From the cell containing the given text, extract its center point as [X, Y] coordinate. 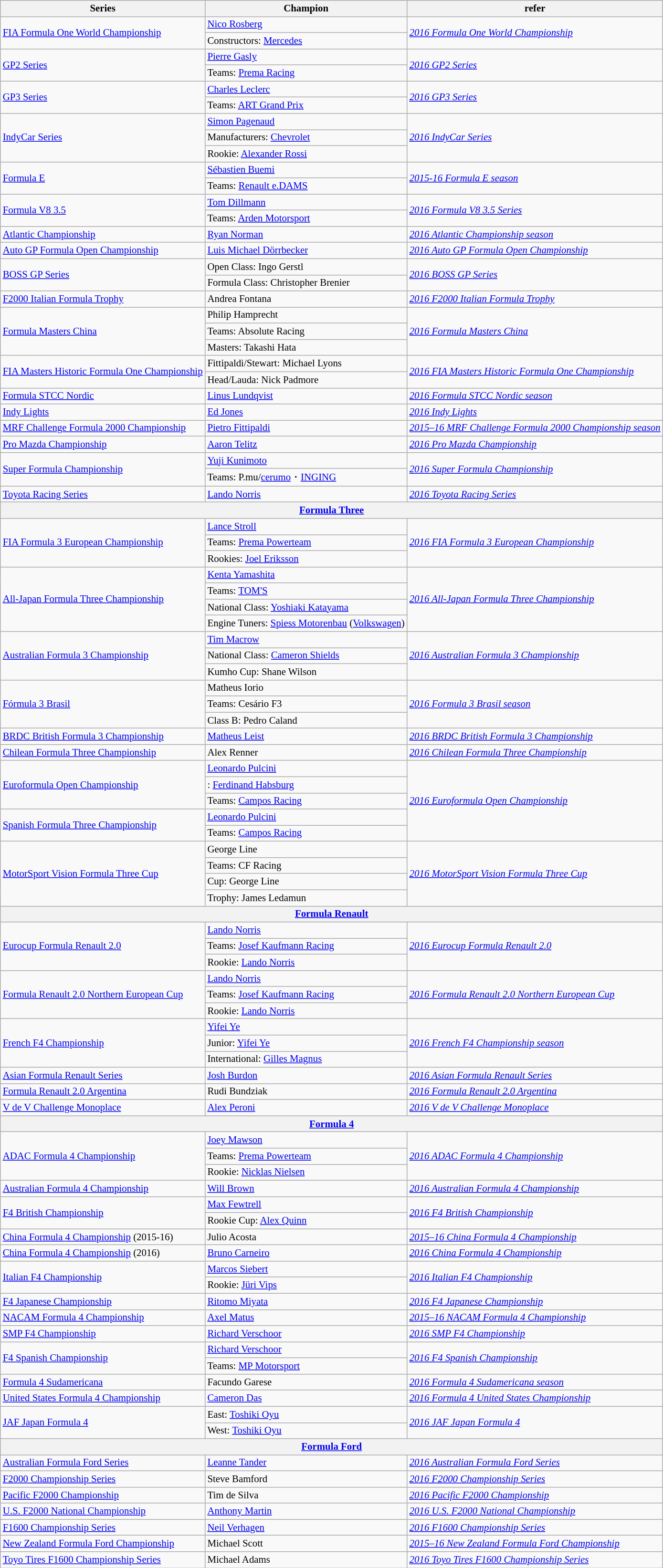
Fittipaldi/Stewart: Michael Lyons [305, 363]
2016 Toyo Tires F1600 Championship Series [535, 1560]
Tim Macrow [305, 640]
Teams: Absolute Racing [305, 332]
2016 Eurocup Formula Renault 2.0 [535, 946]
FIA Formula 3 European Championship [103, 543]
2016 Auto GP Formula Open Championship [535, 250]
Tim de Silva [305, 1495]
Toyota Racing Series [103, 494]
Fórmula 3 Brasil [103, 704]
GP3 Series [103, 97]
Michael Scott [305, 1544]
2016 Formula Masters China [535, 332]
Masters: Takashi Hata [305, 347]
Open Class: Ingo Gerstl [305, 267]
2016 F1600 Championship Series [535, 1527]
Atlantic Championship [103, 234]
Max Fewtrell [305, 1205]
Formula Renault [332, 914]
MotorSport Vision Formula Three Cup [103, 874]
Rookie: Alexander Rossi [305, 154]
Teams: CF Racing [305, 865]
Ryan Norman [305, 234]
Teams: MP Motorsport [305, 1366]
F1600 Championship Series [103, 1527]
Yuji Kunimoto [305, 460]
2016 Formula STCC Nordic season [535, 396]
2016 Formula V8 3.5 Series [535, 210]
Junior: Yifei Ye [305, 1043]
International: Gilles Magnus [305, 1059]
Anthony Martin [305, 1511]
Teams: Prema Racing [305, 73]
Charles Leclerc [305, 89]
U.S. F2000 National Championship [103, 1511]
China Formula 4 Championship (2015-16) [103, 1237]
Spanish Formula Three Championship [103, 825]
2016 Toyota Racing Series [535, 494]
Toyo Tires F1600 Championship Series [103, 1560]
2016 Australian Formula 4 Championship [535, 1188]
Joey Mawson [305, 1140]
Leanne Tander [305, 1463]
2016 SMP F4 Championship [535, 1334]
: Ferdinand Habsburg [305, 785]
Formula Class: Christopher Brenier [305, 283]
2016 F2000 Italian Formula Trophy [535, 299]
Italian F4 Championship [103, 1277]
2016 F4 Japanese Championship [535, 1301]
2016 V de V Challenge Monoplace [535, 1108]
2016 China Formula 4 Championship [535, 1253]
Australian Formula 3 Championship [103, 656]
2015-16 Formula E season [535, 178]
2016 Euroformula Open Championship [535, 800]
Teams: TOM'S [305, 591]
Nico Rosberg [305, 24]
Formula E [103, 178]
2016 Indy Lights [535, 412]
2016 FIA Formula 3 European Championship [535, 543]
Axel Matus [305, 1318]
2016 IndyCar Series [535, 138]
New Zealand Formula Ford Championship [103, 1544]
2016 MotorSport Vision Formula Three Cup [535, 874]
2016 Formula Renault 2.0 Argentina [535, 1091]
2016 BOSS GP Series [535, 275]
2016 Australian Formula Ford Series [535, 1463]
Engine Tuners: Spiess Motorenbau (Volkswagen) [305, 623]
2015–16 MRF Challenge Formula 2000 Championship season [535, 428]
Luis Michael Dörrbecker [305, 250]
Formula Masters China [103, 332]
2016 Australian Formula 3 Championship [535, 656]
Philip Hamprecht [305, 315]
Kenta Yamashita [305, 575]
Simon Pagenaud [305, 122]
East: Toshiki Oyu [305, 1414]
2016 Formula One World Championship [535, 32]
2016 F2000 Championship Series [535, 1479]
JAF Japan Formula 4 [103, 1423]
Pierre Gasly [305, 57]
2015–16 China Formula 4 Championship [535, 1237]
Australian Formula 4 Championship [103, 1188]
2016 Formula Renault 2.0 Northern European Cup [535, 995]
2016 Chilean Formula Three Championship [535, 752]
Alex Renner [305, 752]
Will Brown [305, 1188]
BOSS GP Series [103, 275]
Ritomo Miyata [305, 1301]
Ed Jones [305, 412]
Marcos Siebert [305, 1269]
Formula Renault 2.0 Northern European Cup [103, 995]
Rookie: Nicklas Nielsen [305, 1172]
F2000 Italian Formula Trophy [103, 299]
National Class: Cameron Shields [305, 655]
F4 British Championship [103, 1213]
Julio Acosta [305, 1237]
2016 Pacific F2000 Championship [535, 1495]
2016 F4 British Championship [535, 1213]
Chilean Formula Three Championship [103, 752]
2016 Asian Formula Renault Series [535, 1075]
2016 Formula 3 Brasil season [535, 704]
French F4 Championship [103, 1043]
2016 Pro Mazda Championship [535, 444]
F4 Spanish Championship [103, 1358]
Series [103, 9]
Steve Bamford [305, 1479]
Teams: P.mu/cerumo・INGING [305, 477]
Bruno Carneiro [305, 1253]
Rookie Cup: Alex Quinn [305, 1221]
Formula V8 3.5 [103, 210]
Tom Dillmann [305, 202]
Eurocup Formula Renault 2.0 [103, 946]
BRDC British Formula 3 Championship [103, 737]
Pacific F2000 Championship [103, 1495]
Josh Burdon [305, 1075]
Teams: Renault e.DAMS [305, 186]
Sébastien Buemi [305, 170]
2015–16 New Zealand Formula Ford Championship [535, 1544]
Cameron Das [305, 1398]
Formula Ford [332, 1447]
United States Formula 4 Championship [103, 1398]
F4 Japanese Championship [103, 1301]
2016 Atlantic Championship season [535, 234]
Aaron Telitz [305, 444]
2016 Italian F4 Championship [535, 1277]
F2000 Championship Series [103, 1479]
Yifei Ye [305, 1027]
Kumho Cup: Shane Wilson [305, 672]
Teams: Arden Motorsport [305, 218]
IndyCar Series [103, 138]
Facundo Garese [305, 1382]
Alex Peroni [305, 1108]
Formula Three [332, 510]
Andrea Fontana [305, 299]
Matheus Leist [305, 737]
Pietro Fittipaldi [305, 428]
West: Toshiki Oyu [305, 1431]
2016 Formula 4 Sudamericana season [535, 1382]
NACAM Formula 4 Championship [103, 1318]
Trophy: James Ledamun [305, 898]
Class B: Pedro Caland [305, 720]
Formula Renault 2.0 Argentina [103, 1091]
Australian Formula Ford Series [103, 1463]
Cup: George Line [305, 882]
FIA Formula One World Championship [103, 32]
ADAC Formula 4 Championship [103, 1156]
Rookies: Joel Eriksson [305, 559]
Manufacturers: Chevrolet [305, 137]
Linus Lundqvist [305, 396]
Teams: Cesário F3 [305, 704]
2016 GP3 Series [535, 97]
Formula 4 Sudamericana [103, 1382]
Champion [305, 9]
Head/Lauda: Nick Padmore [305, 380]
Rudi Bundziak [305, 1091]
Neil Verhagen [305, 1527]
2015–16 NACAM Formula 4 Championship [535, 1318]
2016 JAF Japan Formula 4 [535, 1423]
Formula STCC Nordic [103, 396]
2016 GP2 Series [535, 65]
Lance Stroll [305, 527]
GP2 Series [103, 65]
Pro Mazda Championship [103, 444]
Formula 4 [332, 1124]
Indy Lights [103, 412]
2016 ADAC Formula 4 Championship [535, 1156]
Matheus Iorio [305, 688]
2016 F4 Spanish Championship [535, 1358]
2016 BRDC British Formula 3 Championship [535, 737]
National Class: Yoshiaki Katayama [305, 607]
FIA Masters Historic Formula One Championship [103, 372]
Super Formula Championship [103, 469]
China Formula 4 Championship (2016) [103, 1253]
2016 Super Formula Championship [535, 469]
Rookie: Jüri Vips [305, 1285]
2016 French F4 Championship season [535, 1043]
2016 Formula 4 United States Championship [535, 1398]
SMP F4 Championship [103, 1334]
Euroformula Open Championship [103, 785]
2016 All-Japan Formula Three Championship [535, 599]
Michael Adams [305, 1560]
V de V Challenge Monoplace [103, 1108]
Asian Formula Renault Series [103, 1075]
Auto GP Formula Open Championship [103, 250]
refer [535, 9]
Constructors: Mercedes [305, 41]
Teams: ART Grand Prix [305, 105]
All-Japan Formula Three Championship [103, 599]
George Line [305, 850]
MRF Challenge Formula 2000 Championship [103, 428]
2016 FIA Masters Historic Formula One Championship [535, 372]
2016 U.S. F2000 National Championship [535, 1511]
